Output the (X, Y) coordinate of the center of the cell containing the given text.  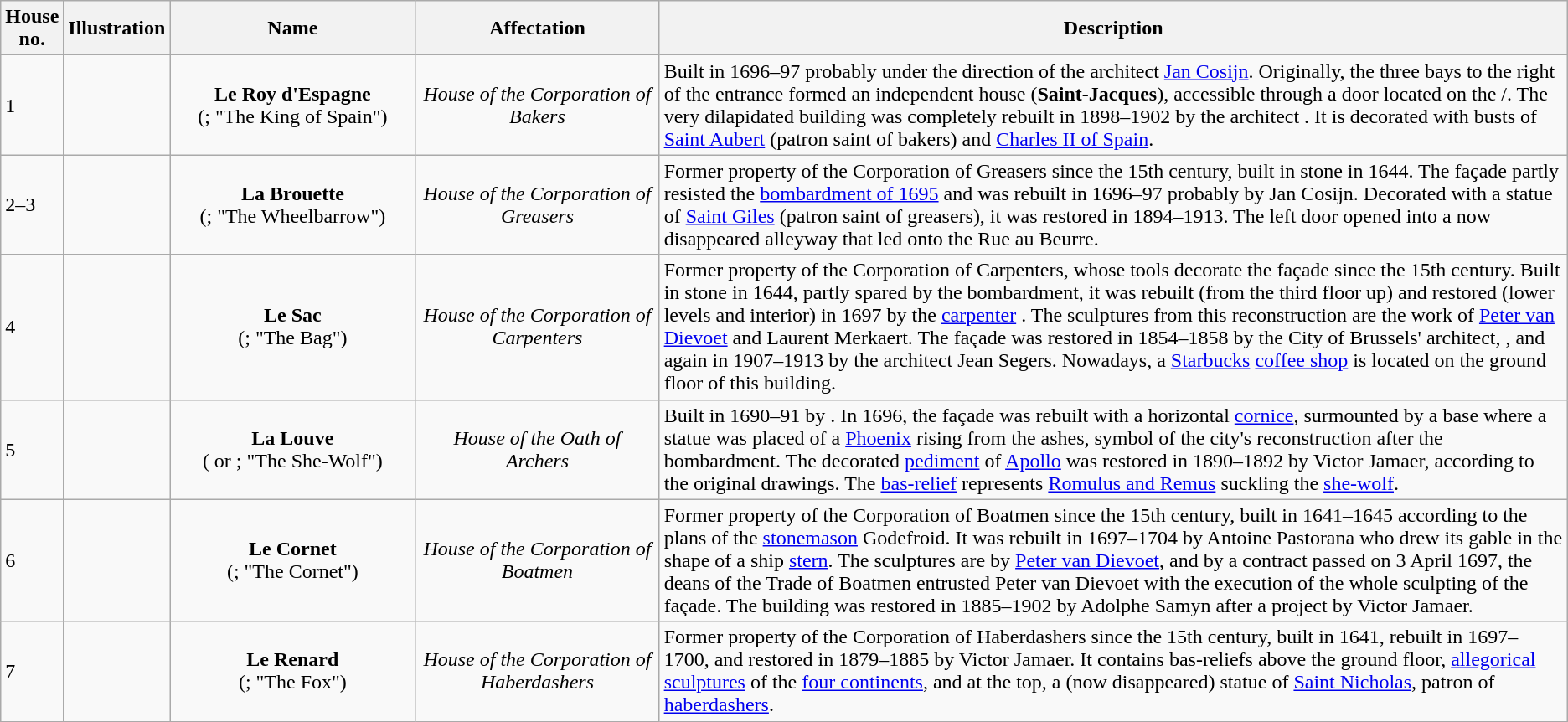
6 (32, 560)
4 (32, 327)
House of the Corporation of Greasers (538, 204)
Le Sac(; "The Bag") (293, 327)
7 (32, 672)
House of the Corporation of Bakers (538, 106)
1 (32, 106)
House of the Corporation of Boatmen (538, 560)
Illustration (117, 28)
House of the Corporation of Haberdashers (538, 672)
2–3 (32, 204)
House of the Oath of Archers (538, 449)
Houseno. (32, 28)
Le Roy d'Espagne(; "The King of Spain") (293, 106)
La Louve( or ; "The She-Wolf") (293, 449)
5 (32, 449)
House of the Corporation of Carpenters (538, 327)
Le Renard(; "The Fox") (293, 672)
La Brouette(; "The Wheelbarrow") (293, 204)
Affectation (538, 28)
Description (1113, 28)
Name (293, 28)
Le Cornet(; "The Cornet") (293, 560)
